For the text-containing cell, return its midpoint in (x, y) coordinate format. 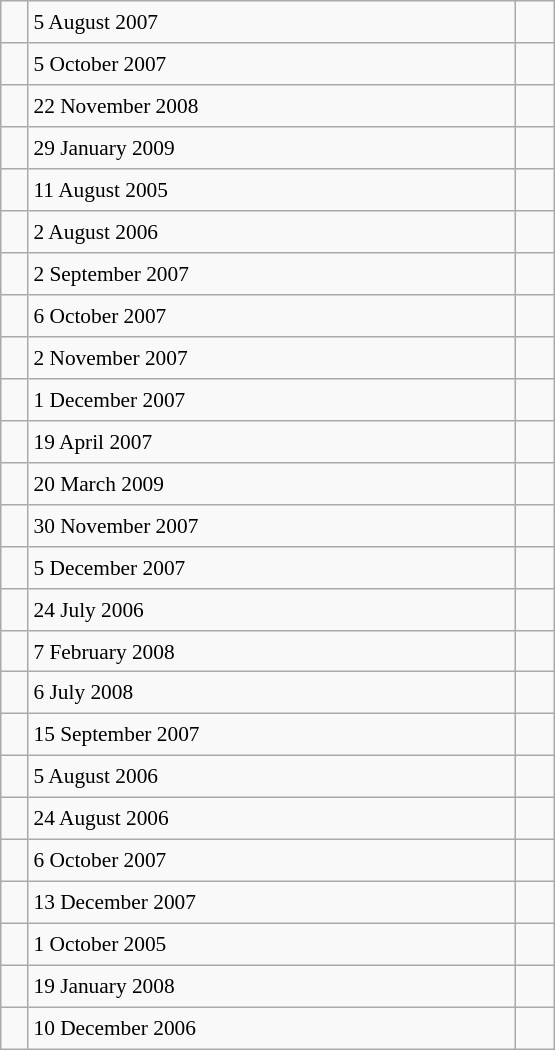
2 November 2007 (272, 358)
19 January 2008 (272, 986)
5 December 2007 (272, 567)
29 January 2009 (272, 148)
10 December 2006 (272, 1028)
15 September 2007 (272, 735)
19 April 2007 (272, 441)
5 August 2007 (272, 22)
30 November 2007 (272, 525)
5 October 2007 (272, 64)
2 September 2007 (272, 274)
1 October 2005 (272, 945)
5 August 2006 (272, 777)
1 December 2007 (272, 399)
24 August 2006 (272, 819)
2 August 2006 (272, 232)
13 December 2007 (272, 903)
20 March 2009 (272, 483)
7 February 2008 (272, 651)
24 July 2006 (272, 609)
22 November 2008 (272, 106)
11 August 2005 (272, 190)
6 July 2008 (272, 693)
